Extract the (x, y) coordinate from the center of the cell holding the provided text.  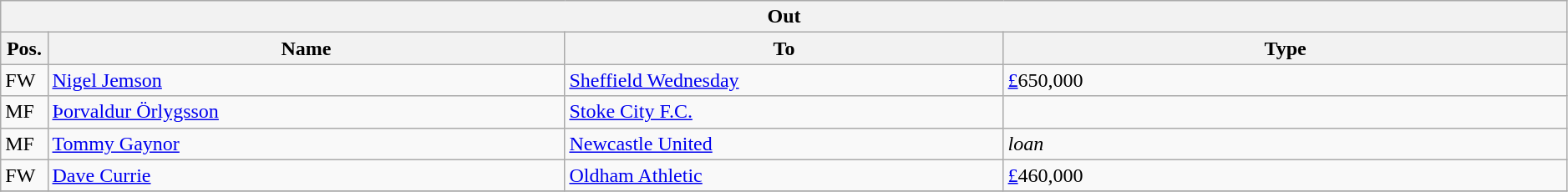
Sheffield Wednesday (784, 80)
Nigel Jemson (306, 80)
Oldham Athletic (784, 175)
Tommy Gaynor (306, 144)
£460,000 (1285, 175)
loan (1285, 144)
Stoke City F.C. (784, 112)
Pos. (24, 48)
£650,000 (1285, 80)
Name (306, 48)
Out (784, 17)
Þorvaldur Örlygsson (306, 112)
Newcastle United (784, 144)
Type (1285, 48)
Dave Currie (306, 175)
To (784, 48)
